Provide the [x, y] coordinate of the cell's center where the given text is located.  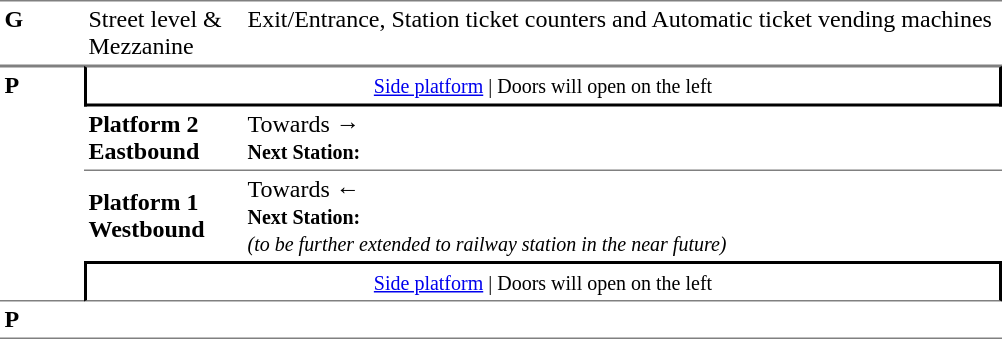
Towards → Next Station: [622, 138]
Platform 1Westbound [164, 216]
Platform 2Eastbound [164, 138]
Street level & Mezzanine [164, 33]
Exit/Entrance, Station ticket counters and Automatic ticket vending machines [622, 33]
P [42, 184]
Towards ← Next Station: (to be further extended to railway station in the near future) [622, 216]
G [42, 33]
